Capture the cell that displays the provided text and extract its [x, y] central coordinate. 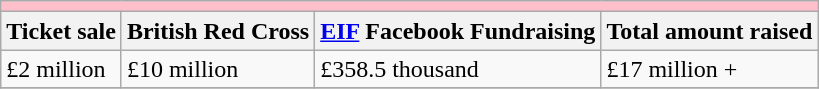
Total amount raised [710, 31]
British Red Cross [218, 31]
£2 million [62, 69]
£17 million + [710, 69]
£10 million [218, 69]
£358.5 thousand [458, 69]
EIF Facebook Fundraising [458, 31]
Ticket sale [62, 31]
